Identify which cell holds the provided text, then report its [x, y] central coordinate. 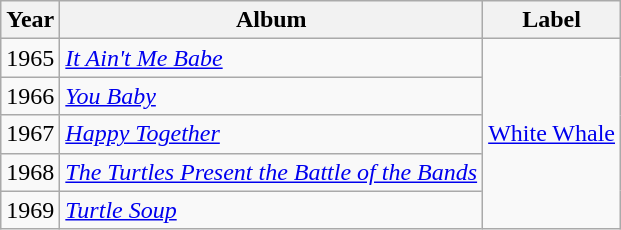
Album [272, 20]
You Baby [272, 96]
1965 [30, 58]
Year [30, 20]
1967 [30, 134]
Turtle Soup [272, 210]
Happy Together [272, 134]
The Turtles Present the Battle of the Bands [272, 172]
1969 [30, 210]
It Ain't Me Babe [272, 58]
White Whale [552, 134]
1968 [30, 172]
Label [552, 20]
1966 [30, 96]
